Scan for the cell matching the given text and deliver its (x, y) coordinate at center. 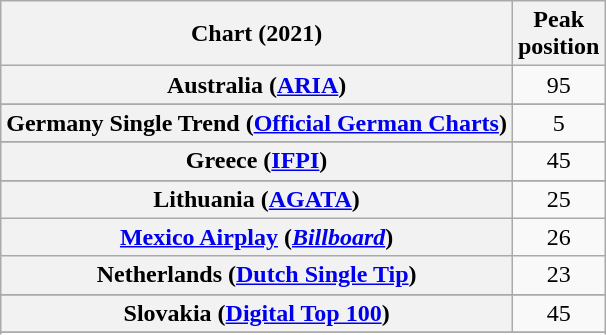
95 (558, 85)
Netherlands (Dutch Single Tip) (257, 275)
23 (558, 275)
Australia (ARIA) (257, 85)
Slovakia (Digital Top 100) (257, 313)
Greece (IFPI) (257, 161)
Lithuania (AGATA) (257, 199)
26 (558, 237)
25 (558, 199)
Chart (2021) (257, 34)
Mexico Airplay (Billboard) (257, 237)
5 (558, 123)
Peakposition (558, 34)
Germany Single Trend (Official German Charts) (257, 123)
